Locate the cell with the specified text and output its [X, Y] center coordinate. 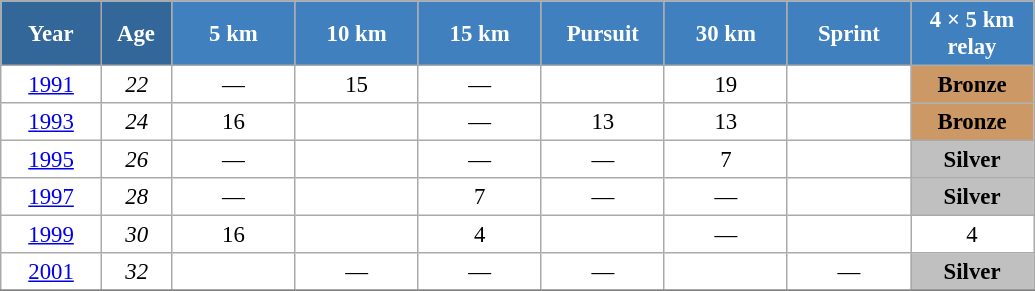
Pursuit [602, 34]
Year [52, 34]
Age [136, 34]
Sprint [848, 34]
24 [136, 122]
4 × 5 km relay [972, 34]
22 [136, 85]
15 km [480, 34]
1991 [52, 85]
30 km [726, 34]
1999 [52, 235]
15 [356, 85]
1995 [52, 160]
26 [136, 160]
28 [136, 197]
5 km [234, 34]
1997 [52, 197]
10 km [356, 34]
1993 [52, 122]
30 [136, 235]
19 [726, 85]
